Scan for the cell matching the given text and deliver its [x, y] coordinate at center. 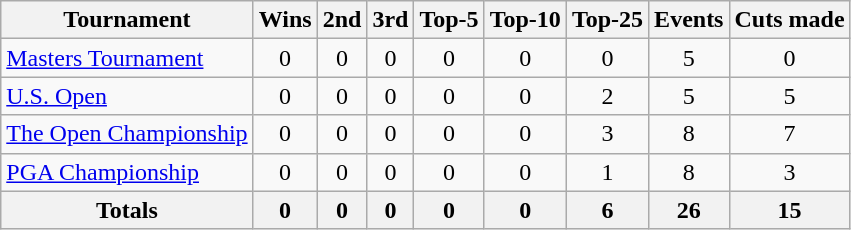
Cuts made [790, 20]
Masters Tournament [127, 58]
6 [607, 210]
U.S. Open [127, 96]
7 [790, 134]
Events [689, 20]
26 [689, 210]
PGA Championship [127, 172]
2 [607, 96]
2nd [342, 20]
Top-10 [525, 20]
Tournament [127, 20]
Totals [127, 210]
15 [790, 210]
Top-5 [449, 20]
Top-25 [607, 20]
Wins [285, 20]
1 [607, 172]
The Open Championship [127, 134]
3rd [390, 20]
